Extract the (X, Y) coordinate from the center of the cell holding the provided text.  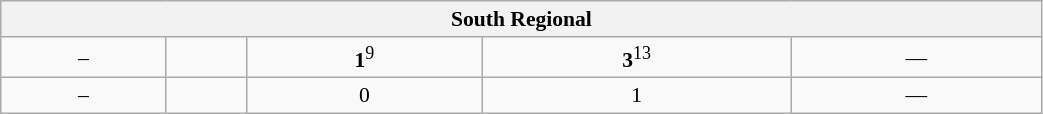
1 (637, 96)
313 (637, 58)
19 (364, 58)
South Regional (522, 19)
0 (364, 96)
